Locate the cell with the specified text and output its (x, y) center coordinate. 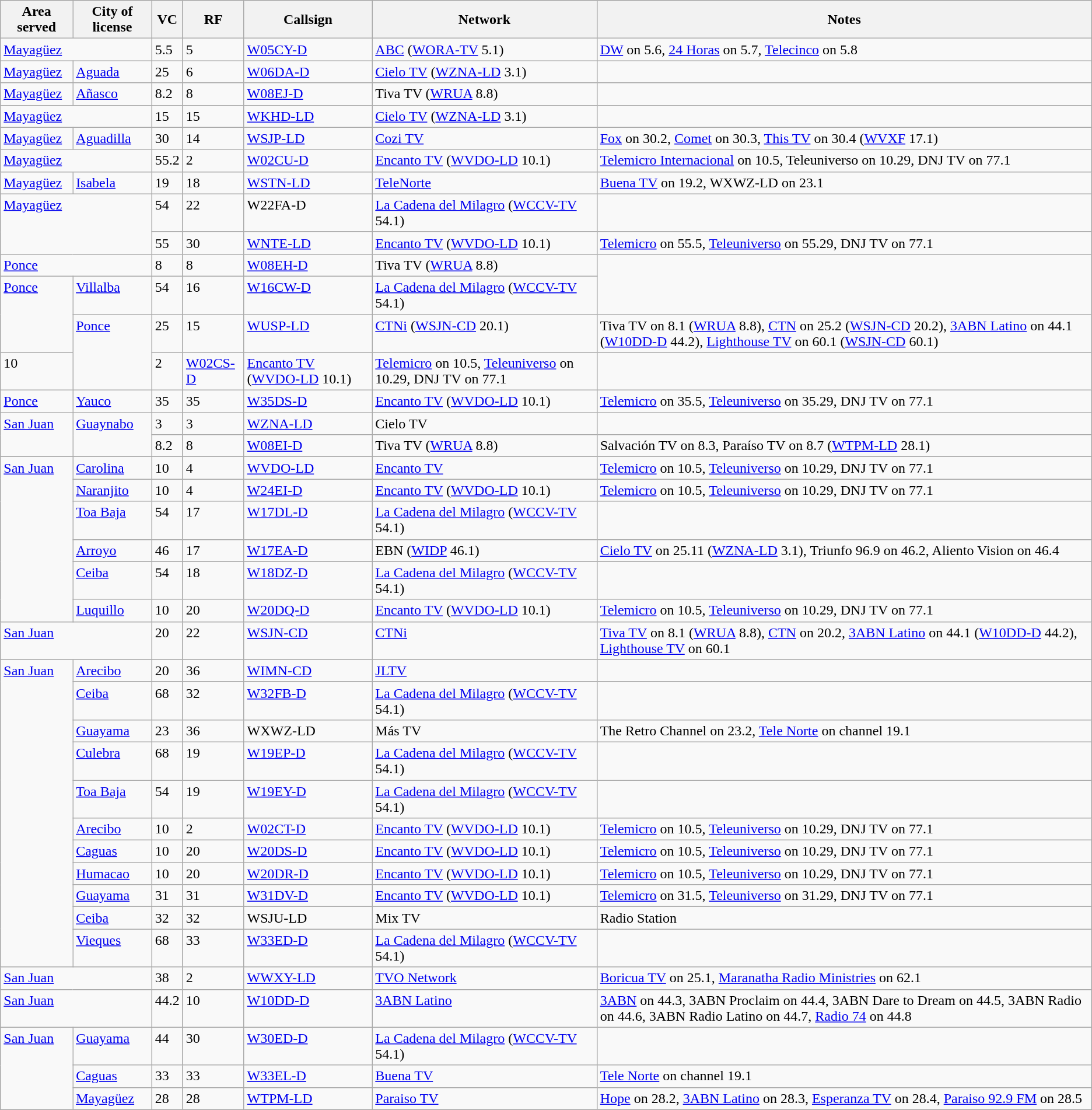
W02CU-D (308, 160)
Cielo TV (484, 424)
16 (213, 295)
Notes (844, 20)
W24EI-D (308, 490)
W02CT-D (308, 829)
W20DQ-D (308, 610)
3ABN on 44.3, 3ABN Proclaim on 44.4, 3ABN Dare to Dream on 44.5, 3ABN Radio on 44.6, 3ABN Radio Latino on 44.7, Radio 74 on 44.8 (844, 1008)
W20DS-D (308, 851)
Telemicro Internacional on 10.5, Teleuniverso on 10.29, DNJ TV on 77.1 (844, 160)
WNTE-LD (308, 243)
38 (167, 978)
CTNi (WSJN-CD 20.1) (484, 333)
Villalba (113, 295)
44 (167, 1046)
44.2 (167, 1008)
EBN (WIDP 46.1) (484, 550)
W06DA-D (308, 72)
Arroyo (113, 550)
Buena TV on 19.2, WXWZ-LD on 23.1 (844, 183)
Cozi TV (484, 138)
W05CY-D (308, 50)
Telemicro on 31.5, Teleuniverso on 31.29, DNJ TV on 77.1 (844, 896)
Aguadilla (113, 138)
Mix TV (484, 918)
Salvación TV on 8.3, Paraíso TV on 8.7 (WTPM-LD 28.1) (844, 446)
ABC (WORA-TV 5.1) (484, 50)
Buena TV (484, 1076)
14 (213, 138)
W19EY-D (308, 798)
Tiva TV on 8.1 (WRUA 8.8), CTN on 25.2 (WSJN-CD 20.2), 3ABN Latino on 44.1 (W10DD-D 44.2), Lighthouse TV on 60.1 (WSJN-CD 60.1) (844, 333)
W31DV-D (308, 896)
Tele Norte on channel 19.1 (844, 1076)
Hope on 28.2, 3ABN Latino on 28.3, Esperanza TV on 28.4, Paraiso 92.9 FM on 28.5 (844, 1098)
Area served (37, 20)
TeleNorte (484, 183)
Guaynabo (113, 435)
Telemicro on 35.5, Teleuniverso on 35.29, DNJ TV on 77.1 (844, 402)
Encanto TV (484, 468)
W30ED-D (308, 1046)
WZNA-LD (308, 424)
WXWZ-LD (308, 731)
Humacao (113, 874)
5 (213, 50)
W17EA-D (308, 550)
3ABN Latino (484, 1008)
Paraiso TV (484, 1098)
Callsign (308, 20)
55.2 (167, 160)
Boricua TV on 25.1, Maranatha Radio Ministries on 62.1 (844, 978)
Tiva TV on 8.1 (WRUA 8.8), CTN on 20.2, 3ABN Latino on 44.1 (W10DD-D 44.2), Lighthouse TV on 60.1 (844, 641)
JLTV (484, 671)
W17DL-D (308, 521)
Yauco (113, 402)
23 (167, 731)
TVO Network (484, 978)
WSTN-LD (308, 183)
W22FA-D (308, 212)
VC (167, 20)
Más TV (484, 731)
W33ED-D (308, 948)
Aguada (113, 72)
City of license (113, 20)
46 (167, 550)
Culebra (113, 761)
DW on 5.6, 24 Horas on 5.7, Telecinco on 5.8 (844, 50)
Añasco (113, 94)
5.5 (167, 50)
W19EP-D (308, 761)
W33EL-D (308, 1076)
WTPM-LD (308, 1098)
W08EI-D (308, 446)
Fox on 30.2, Comet on 30.3, This TV on 30.4 (WVXF 17.1) (844, 138)
RF (213, 20)
Cielo TV on 25.11 (WZNA-LD 3.1), Triunfo 96.9 on 46.2, Aliento Vision on 46.4 (844, 550)
Vieques (113, 948)
W32FB-D (308, 700)
W08EJ-D (308, 94)
W10DD-D (308, 1008)
Radio Station (844, 918)
W02CS-D (213, 371)
WWXY-LD (308, 978)
W18DZ-D (308, 580)
W16CW-D (308, 295)
WSJU-LD (308, 918)
W20DR-D (308, 874)
W08EH-D (308, 265)
WUSP-LD (308, 333)
WKHD-LD (308, 116)
6 (213, 72)
Luquillo (113, 610)
The Retro Channel on 23.2, Tele Norte on channel 19.1 (844, 731)
WVDO-LD (308, 468)
Isabela (113, 183)
CTNi (484, 641)
55 (167, 243)
W35DS-D (308, 402)
Network (484, 20)
WIMN-CD (308, 671)
Carolina (113, 468)
Naranjito (113, 490)
WSJN-CD (308, 641)
Telemicro on 55.5, Teleuniverso on 55.29, DNJ TV on 77.1 (844, 243)
WSJP-LD (308, 138)
